Locate the cell with the specified text and output its [x, y] center coordinate. 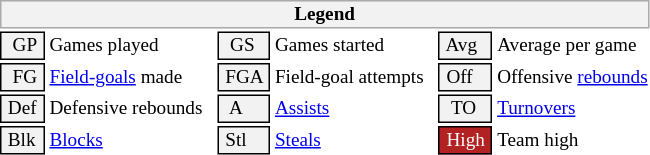
Field-goal attempts [354, 77]
A [244, 108]
Offensive rebounds [573, 77]
Games played [131, 46]
FGA [244, 77]
Def [22, 108]
Legend [324, 14]
Team high [573, 140]
FG [22, 77]
Off [466, 77]
Steals [354, 140]
Assists [354, 108]
GS [244, 46]
Avg [466, 46]
TO [466, 108]
Blk [22, 140]
Games started [354, 46]
Average per game [573, 46]
High [466, 140]
Field-goals made [131, 77]
Blocks [131, 140]
Defensive rebounds [131, 108]
Turnovers [573, 108]
Stl [244, 140]
GP [22, 46]
